Provide the [X, Y] coordinate of the cell's center where the given text is located.  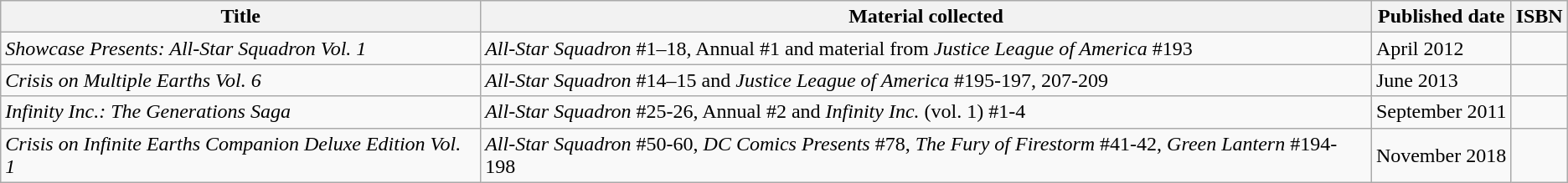
All-Star Squadron #14–15 and Justice League of America #195-197, 207-209 [926, 80]
Showcase Presents: All-Star Squadron Vol. 1 [241, 48]
Published date [1441, 17]
June 2013 [1441, 80]
Material collected [926, 17]
Crisis on Infinite Earths Companion Deluxe Edition Vol. 1 [241, 155]
All-Star Squadron #1–18, Annual #1 and material from Justice League of America #193 [926, 48]
All-Star Squadron #50-60, DC Comics Presents #78, The Fury of Firestorm #41-42, Green Lantern #194-198 [926, 155]
November 2018 [1441, 155]
ISBN [1540, 17]
Infinity Inc.: The Generations Saga [241, 112]
Title [241, 17]
Crisis on Multiple Earths Vol. 6 [241, 80]
September 2011 [1441, 112]
All-Star Squadron #25-26, Annual #2 and Infinity Inc. (vol. 1) #1-4 [926, 112]
April 2012 [1441, 48]
